Detect which cell encompasses the target text, then output its [x, y] center coordinate. 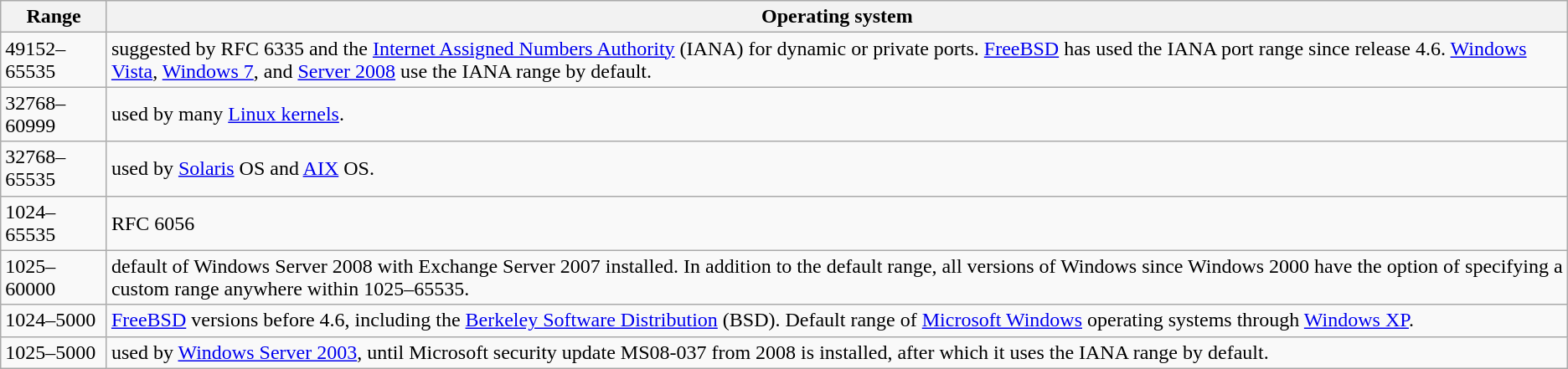
1025–5000 [54, 352]
used by Solaris OS and AIX OS. [837, 169]
1024–65535 [54, 223]
32768–65535 [54, 169]
1025–60000 [54, 278]
RFC 6056 [837, 223]
used by many Linux kernels. [837, 114]
1024–5000 [54, 320]
Range [54, 17]
Operating system [837, 17]
32768–60999 [54, 114]
used by Windows Server 2003, until Microsoft security update MS08-037 from 2008 is installed, after which it uses the IANA range by default. [837, 352]
49152–65535 [54, 60]
